Detect which cell encompasses the target text, then output its (x, y) center coordinate. 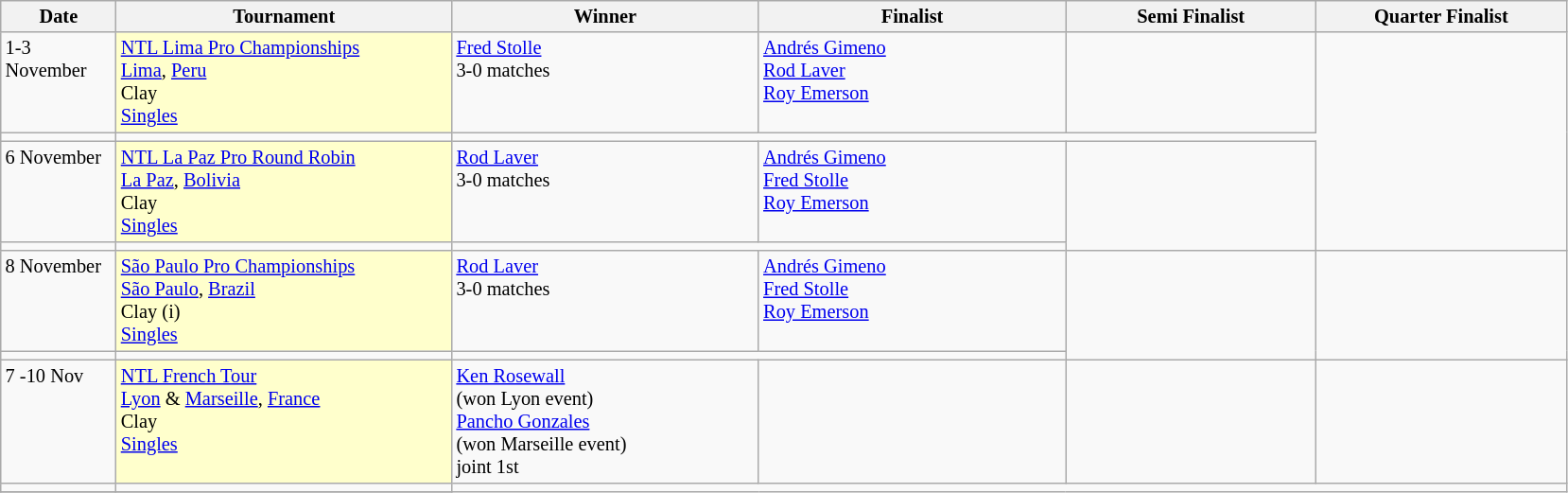
Ken Rosewall(won Lyon event) Pancho Gonzales(won Marseille event)joint 1st (605, 421)
Andrés Gimeno Rod Laver Roy Emerson (912, 82)
Date (59, 16)
Quarter Finalist (1441, 16)
NTL La Paz Pro Round Robin La Paz, BoliviaClaySingles (284, 191)
6 November (59, 191)
8 November (59, 301)
1-3 November (59, 82)
Finalist (912, 16)
Tournament (284, 16)
NTL French TourLyon & Marseille, FranceClaySingles (284, 421)
Fred Stolle3-0 matches (605, 82)
Winner (605, 16)
São Paulo Pro ChampionshipsSão Paulo, BrazilClay (i)Singles (284, 301)
7 -10 Nov (59, 421)
Semi Finalist (1192, 16)
NTL Lima Pro Championships Lima, PeruClaySingles (284, 82)
